Find where the given text appears and provide that cell's center as (X, Y) coordinate. 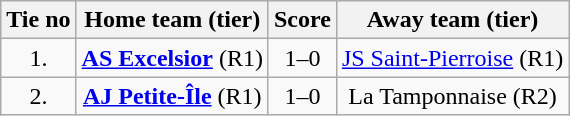
JS Saint-Pierroise (R1) (452, 58)
AJ Petite-Île (R1) (172, 96)
Tie no (38, 20)
AS Excelsior (R1) (172, 58)
Home team (tier) (172, 20)
1. (38, 58)
2. (38, 96)
Away team (tier) (452, 20)
Score (302, 20)
La Tamponnaise (R2) (452, 96)
